For the text-containing cell, return its midpoint in [x, y] coordinate format. 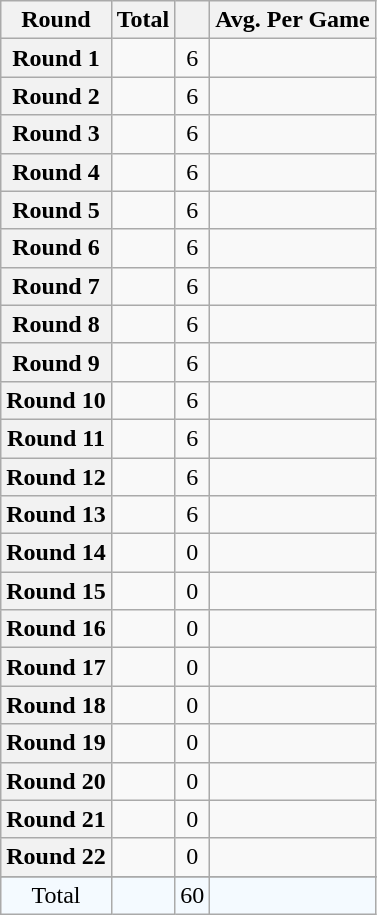
Round 15 [56, 591]
Round 5 [56, 210]
Round 18 [56, 705]
60 [192, 895]
Round 8 [56, 324]
Round 9 [56, 362]
Round 11 [56, 438]
Round 14 [56, 553]
Round 13 [56, 515]
Round 7 [56, 286]
Round 2 [56, 96]
Round 6 [56, 248]
Round 19 [56, 743]
Round 10 [56, 400]
Round 16 [56, 629]
Round 12 [56, 477]
Round 17 [56, 667]
Round 3 [56, 134]
Round 20 [56, 781]
Round [56, 20]
Round 1 [56, 58]
Round 4 [56, 172]
Avg. Per Game [292, 20]
Round 21 [56, 819]
Round 22 [56, 857]
